Capture the cell that displays the provided text and extract its [x, y] central coordinate. 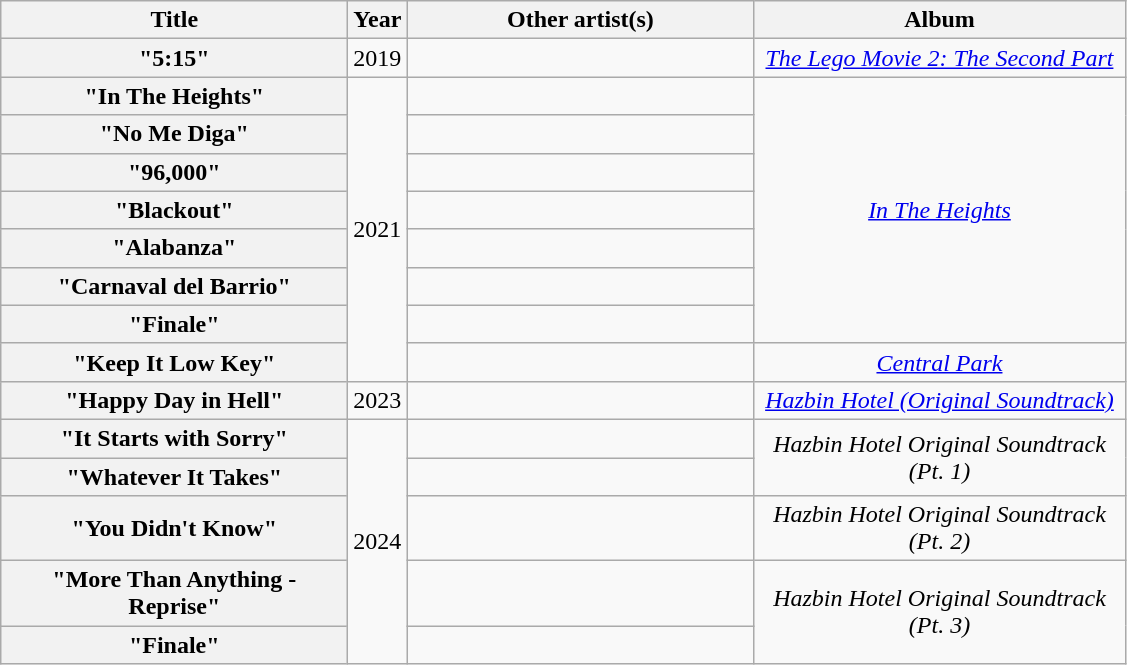
Year [378, 20]
2023 [378, 400]
2021 [378, 229]
In The Heights [940, 210]
"No Me Diga" [174, 134]
"5:15" [174, 58]
"Whatever It Takes" [174, 477]
Title [174, 20]
2024 [378, 541]
"Happy Day in Hell" [174, 400]
"It Starts with Sorry" [174, 438]
Central Park [940, 362]
"Blackout" [174, 210]
"Carnaval del Barrio" [174, 286]
"You Didn't Know" [174, 528]
The Lego Movie 2: The Second Part [940, 58]
Hazbin Hotel Original Soundtrack (Pt. 1) [940, 457]
Hazbin Hotel (Original Soundtrack) [940, 400]
"96,000" [174, 172]
"Keep It Low Key" [174, 362]
2019 [378, 58]
"More Than Anything - Reprise" [174, 594]
Hazbin Hotel Original Soundtrack (Pt. 3) [940, 612]
"In The Heights" [174, 96]
Hazbin Hotel Original Soundtrack (Pt. 2) [940, 528]
Other artist(s) [580, 20]
Album [940, 20]
"Alabanza" [174, 248]
